Capture the cell that displays the provided text and extract its [X, Y] central coordinate. 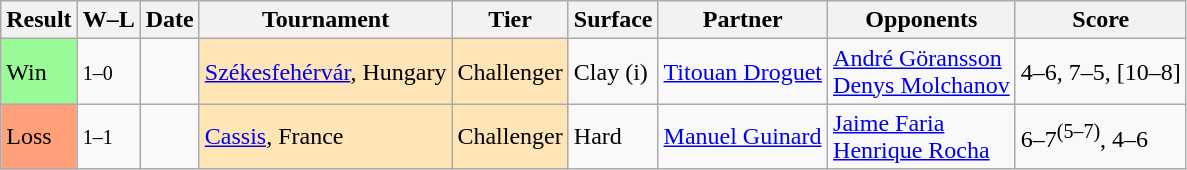
Result [39, 20]
W–L [108, 20]
Clay (i) [613, 72]
1–1 [108, 136]
André Göransson Denys Molchanov [922, 72]
Win [39, 72]
Titouan Droguet [743, 72]
Hard [613, 136]
Score [1100, 20]
Surface [613, 20]
Jaime Faria Henrique Rocha [922, 136]
Partner [743, 20]
Manuel Guinard [743, 136]
1–0 [108, 72]
Loss [39, 136]
Tournament [326, 20]
Tier [510, 20]
Date [170, 20]
6–7(5–7), 4–6 [1100, 136]
Opponents [922, 20]
4–6, 7–5, [10–8] [1100, 72]
Székesfehérvár, Hungary [326, 72]
Cassis, France [326, 136]
